Locate the cell with the specified text and output its (x, y) center coordinate. 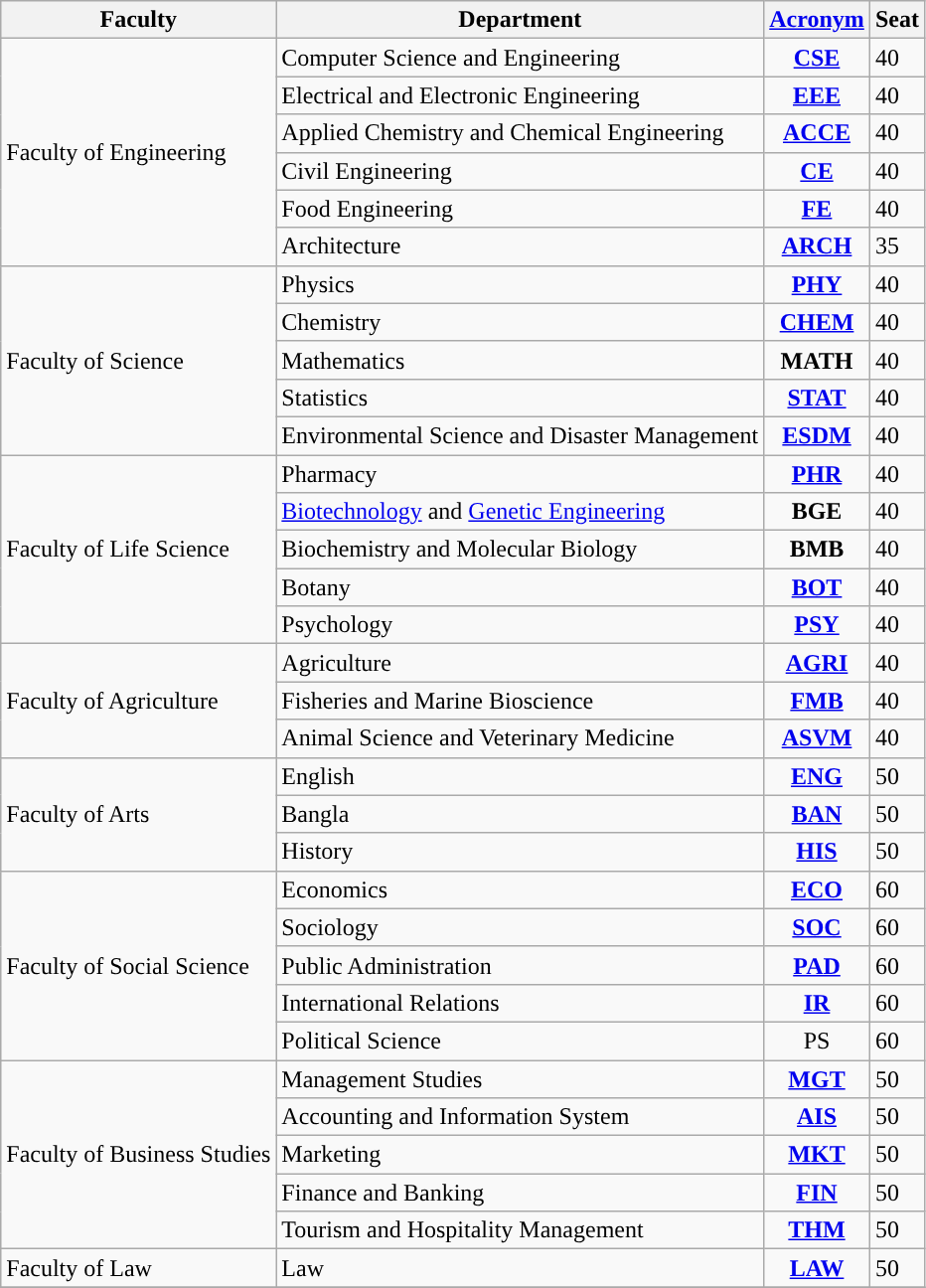
Biochemistry and Molecular Biology (521, 550)
Economics (521, 889)
Architecture (521, 246)
PSY (817, 625)
Accounting and Information System (521, 1117)
Applied Chemistry and Chemical Engineering (521, 133)
EEE (817, 95)
AGRI (817, 663)
STAT (817, 398)
Public Administration (521, 965)
Finance and Banking (521, 1193)
Faculty of Life Science (139, 550)
ESDM (817, 435)
FMB (817, 701)
Acronym (817, 20)
MGT (817, 1078)
Fisheries and Marine Bioscience (521, 701)
Faculty of Arts (139, 814)
Political Science (521, 1041)
FIN (817, 1193)
Animal Science and Veterinary Medicine (521, 738)
Mathematics (521, 360)
Faculty of Social Science (139, 965)
Statistics (521, 398)
CE (817, 171)
Botany (521, 587)
Pharmacy (521, 474)
PHR (817, 474)
BMB (817, 550)
PS (817, 1041)
Faculty of Agriculture (139, 701)
Faculty (139, 20)
LAW (817, 1268)
Chemistry (521, 322)
ACCE (817, 133)
PAD (817, 965)
Seat (896, 20)
ARCH (817, 246)
MATH (817, 360)
Faculty of Engineering (139, 152)
English (521, 776)
Tourism and Hospitality Management (521, 1230)
PHY (817, 284)
Department (521, 20)
Sociology (521, 927)
MKT (817, 1155)
Faculty of Law (139, 1268)
Law (521, 1268)
International Relations (521, 1003)
Faculty of Science (139, 360)
FE (817, 209)
Electrical and Electronic Engineering (521, 95)
CSE (817, 58)
Psychology (521, 625)
Marketing (521, 1155)
Civil Engineering (521, 171)
ECO (817, 889)
ASVM (817, 738)
Food Engineering (521, 209)
CHEM (817, 322)
Bangla (521, 814)
BGE (817, 512)
Management Studies (521, 1078)
SOC (817, 927)
BOT (817, 587)
History (521, 852)
THM (817, 1230)
AIS (817, 1117)
Physics (521, 284)
Agriculture (521, 663)
Environmental Science and Disaster Management (521, 435)
HIS (817, 852)
IR (817, 1003)
Biotechnology and Genetic Engineering (521, 512)
BAN (817, 814)
35 (896, 246)
Faculty of Business Studies (139, 1154)
ENG (817, 776)
Computer Science and Engineering (521, 58)
